Locate the cell with the specified text and output its (x, y) center coordinate. 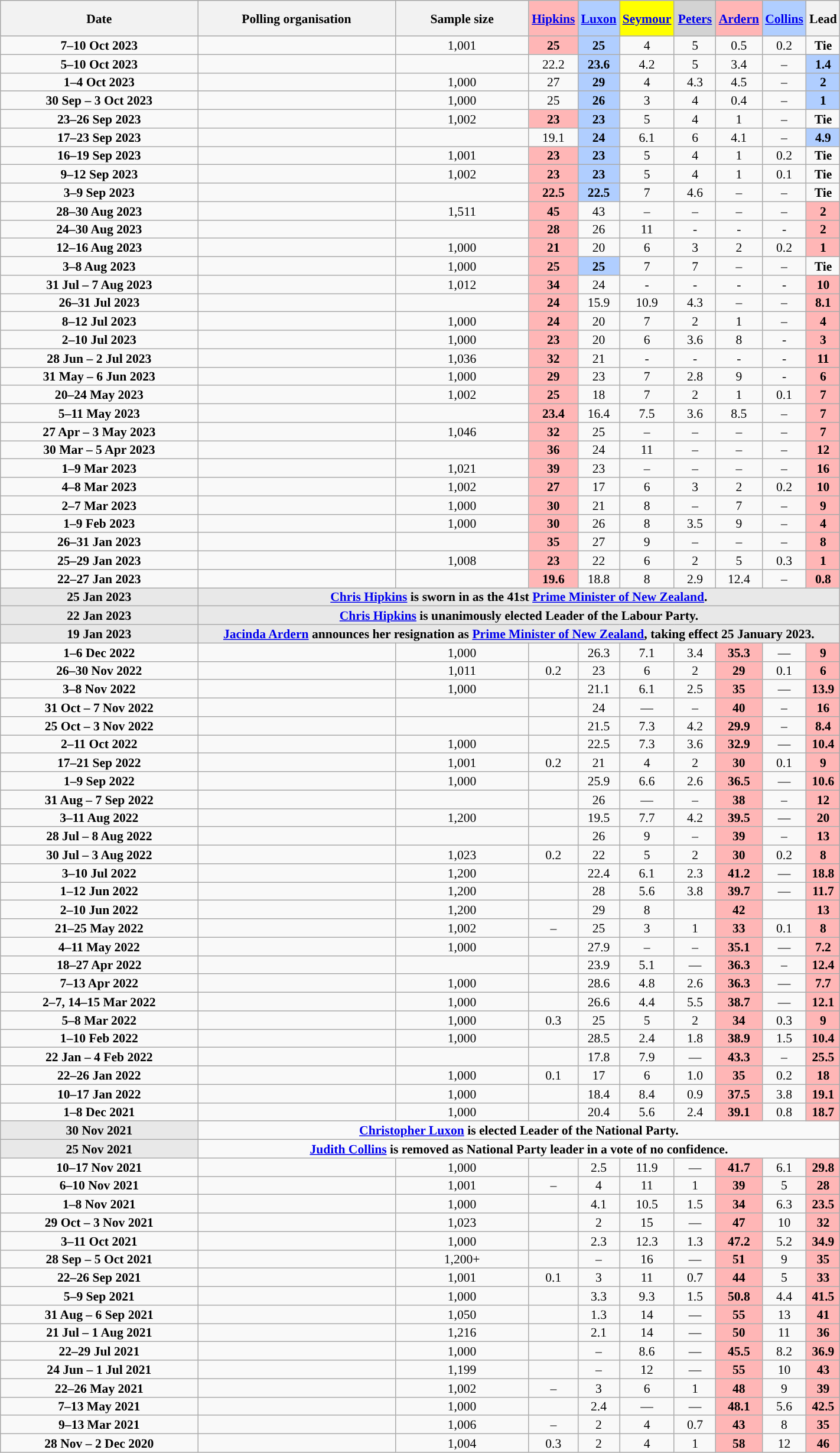
3–8 Nov 2022 (99, 689)
22–29 Jul 2021 (99, 1351)
Hipkins (553, 18)
39.1 (739, 1112)
50 (739, 1333)
28 Sep – 5 Oct 2021 (99, 1259)
48.1 (739, 1406)
43.3 (739, 1057)
0.5 (739, 45)
39.5 (739, 818)
1,004 (462, 1443)
19.5 (598, 818)
28 Jun – 2 Jul 2023 (99, 358)
23.4 (553, 414)
22 Jan – 4 Feb 2022 (99, 1057)
5–9 Sep 2021 (99, 1296)
2–7 Mar 2023 (99, 505)
7.5 (647, 414)
0.4 (739, 100)
1,006 (462, 1425)
16–19 Sep 2023 (99, 156)
44 (739, 1278)
38.9 (739, 1039)
3–11 Oct 2021 (99, 1241)
17.8 (598, 1057)
16.4 (598, 414)
12.3 (647, 1241)
37.5 (739, 1093)
22 Jan 2023 (99, 616)
28 Jul – 8 Aug 2022 (99, 837)
Chris Hipkins is unanimously elected Leader of the Labour Party. (519, 616)
41.7 (739, 1168)
23.5 (823, 1204)
27 Apr – 3 May 2023 (99, 431)
58 (739, 1443)
30 Sep – 3 Oct 2023 (99, 100)
36.5 (739, 781)
31 Aug – 6 Sep 2021 (99, 1314)
4.8 (647, 983)
34.9 (823, 1241)
25.5 (823, 1057)
24 Jun – 1 Jul 2021 (99, 1370)
3–11 Aug 2022 (99, 818)
45 (553, 210)
Jacinda Ardern announces her resignation as Prime Minister of New Zealand, taking effect 25 January 2023. (519, 633)
2–10 Jul 2023 (99, 339)
51 (739, 1259)
1,036 (462, 358)
1,046 (462, 431)
21.5 (598, 726)
11.7 (823, 891)
35.1 (739, 947)
13.9 (823, 689)
1.4 (823, 64)
1,008 (462, 560)
20–24 May 2023 (99, 395)
25 Jan 2023 (99, 597)
25.9 (598, 781)
2–10 Jun 2022 (99, 910)
1,012 (462, 285)
17–23 Sep 2023 (99, 137)
Chris Hipkins is sworn in as the 41st Prime Minister of New Zealand. (519, 597)
42.5 (823, 1406)
Lead (823, 18)
30 Nov 2021 (99, 1131)
25 Oct – 3 Nov 2022 (99, 726)
Peters (695, 18)
22–26 May 2021 (99, 1387)
28.5 (598, 1039)
10.5 (647, 1204)
28.6 (598, 983)
9–13 Mar 2021 (99, 1425)
Polling organisation (297, 18)
15 (647, 1222)
30 Mar – 5 Apr 2023 (99, 450)
23–26 Sep 2023 (99, 119)
32.9 (739, 745)
5–8 Mar 2022 (99, 1020)
Christopher Luxon is elected Leader of the National Party. (519, 1131)
7–13 May 2021 (99, 1406)
7–13 Apr 2022 (99, 983)
17–21 Sep 2022 (99, 762)
1–8 Nov 2021 (99, 1204)
29 Oct – 3 Nov 2021 (99, 1222)
5–11 May 2023 (99, 414)
46 (823, 1443)
50.8 (739, 1296)
3–10 Jul 2022 (99, 873)
47 (739, 1222)
1,199 (462, 1370)
6.3 (784, 1204)
19 Jan 2023 (99, 633)
45.5 (739, 1351)
9.3 (647, 1296)
24–30 Aug 2023 (99, 229)
4.5 (739, 82)
36.9 (823, 1351)
22.4 (598, 873)
41.2 (739, 873)
1–4 Oct 2023 (99, 82)
1,050 (462, 1314)
7.1 (647, 652)
6.6 (647, 781)
28–30 Aug 2023 (99, 210)
2.9 (695, 579)
22.2 (553, 64)
38 (739, 799)
2.8 (695, 376)
4–11 May 2022 (99, 947)
29.9 (739, 726)
18.4 (598, 1093)
10.9 (647, 303)
Luxon (598, 18)
41 (823, 1314)
28 Nov – 2 Dec 2020 (99, 1443)
0.9 (695, 1093)
1,200+ (462, 1259)
42 (739, 910)
38.7 (739, 1002)
11.9 (647, 1168)
7.2 (823, 947)
10.6 (823, 781)
Collins (784, 18)
5.5 (695, 1002)
22–26 Sep 2021 (99, 1278)
12.1 (823, 1002)
Seymour (647, 18)
15.9 (598, 303)
2.1 (598, 1333)
5.2 (784, 1241)
47.2 (739, 1241)
1,011 (462, 670)
19.6 (553, 579)
1–6 Dec 2022 (99, 652)
1–12 Jun 2022 (99, 891)
1–10 Feb 2022 (99, 1039)
1.8 (695, 1039)
18–27 Apr 2022 (99, 964)
20.4 (598, 1112)
8.1 (823, 303)
4.9 (823, 137)
6–10 Nov 2021 (99, 1185)
8.6 (647, 1351)
31 Jul – 7 Aug 2023 (99, 285)
22–27 Jan 2023 (99, 579)
5–10 Oct 2023 (99, 64)
31 Aug – 7 Sep 2022 (99, 799)
40 (739, 708)
10–17 Jan 2022 (99, 1093)
3–8 Aug 2023 (99, 266)
3.5 (695, 524)
1–9 Sep 2022 (99, 781)
21 Jul – 1 Aug 2021 (99, 1333)
5.1 (647, 964)
22–26 Jan 2022 (99, 1075)
9–12 Sep 2023 (99, 174)
10–17 Nov 2021 (99, 1168)
8.2 (784, 1351)
8.5 (739, 414)
26–31 Jul 2023 (99, 303)
1,021 (462, 468)
25–29 Jan 2023 (99, 560)
1.0 (695, 1075)
39.7 (739, 891)
2–7, 14–15 Mar 2022 (99, 1002)
23.9 (598, 964)
18.7 (823, 1112)
4.6 (695, 193)
1–8 Dec 2021 (99, 1112)
21.1 (598, 689)
23.6 (598, 64)
30 Jul – 3 Aug 2022 (99, 854)
Ardern (739, 18)
1–9 Mar 2023 (99, 468)
31 May – 6 Jun 2023 (99, 376)
29.8 (823, 1168)
Date (99, 18)
26–31 Jan 2023 (99, 542)
25 Nov 2021 (99, 1149)
21–25 May 2022 (99, 928)
26–30 Nov 2022 (99, 670)
8–12 Jul 2023 (99, 321)
1,216 (462, 1333)
7.9 (647, 1057)
26.3 (598, 652)
7–10 Oct 2023 (99, 45)
35.3 (739, 652)
1–9 Feb 2023 (99, 524)
12–16 Aug 2023 (99, 248)
3–9 Sep 2023 (99, 193)
41.5 (823, 1296)
1,511 (462, 210)
26.6 (598, 1002)
31 Oct – 7 Nov 2022 (99, 708)
Sample size (462, 18)
3.3 (598, 1296)
27.9 (598, 947)
4–8 Mar 2023 (99, 487)
Judith Collins is removed as National Party leader in a vote of no confidence. (519, 1149)
2–11 Oct 2022 (99, 745)
48 (739, 1387)
